Pinpoint the cell where the given text exists, returning its (X, Y) midpoint coordinate. 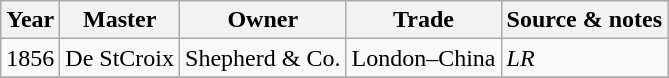
London–China (424, 58)
LR (584, 58)
Source & notes (584, 20)
Owner (263, 20)
1856 (30, 58)
De StCroix (120, 58)
Trade (424, 20)
Year (30, 20)
Shepherd & Co. (263, 58)
Master (120, 20)
